Search for the cell housing the specified text and yield its (x, y) center coordinate. 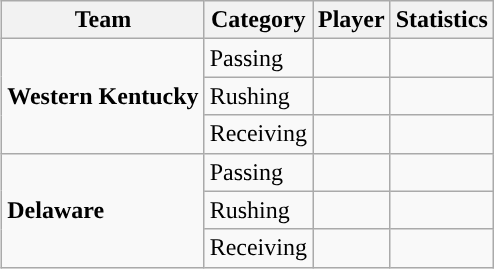
Team (103, 20)
Delaware (103, 210)
Statistics (442, 20)
Category (258, 20)
Player (351, 20)
Western Kentucky (103, 96)
